From the cell containing the given text, extract its center point as [X, Y] coordinate. 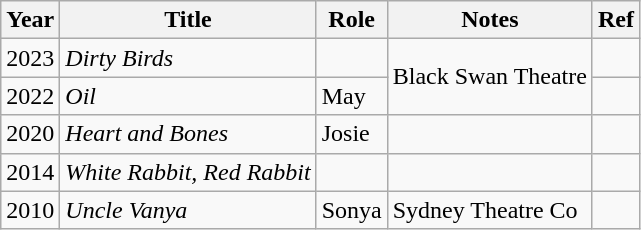
Sydney Theatre Co [490, 210]
2010 [30, 210]
Heart and Bones [188, 134]
Oil [188, 96]
May [352, 96]
Ref [616, 20]
Dirty Birds [188, 58]
Role [352, 20]
2023 [30, 58]
Black Swan Theatre [490, 77]
Uncle Vanya [188, 210]
2014 [30, 172]
Title [188, 20]
Josie [352, 134]
White Rabbit, Red Rabbit [188, 172]
Notes [490, 20]
2020 [30, 134]
Year [30, 20]
2022 [30, 96]
Sonya [352, 210]
